From the cell containing the given text, extract its center point as [X, Y] coordinate. 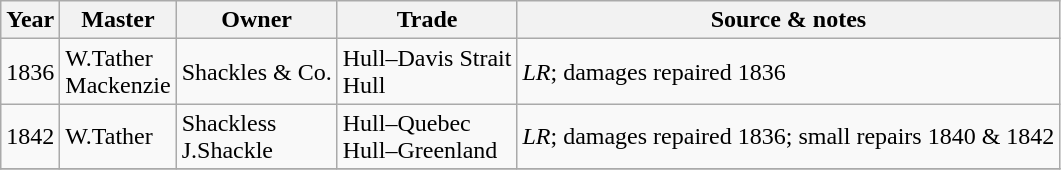
W.Tather [118, 136]
Source & notes [788, 20]
Master [118, 20]
ShacklessJ.Shackle [256, 136]
Owner [256, 20]
LR; damages repaired 1836 [788, 72]
LR; damages repaired 1836; small repairs 1840 & 1842 [788, 136]
Year [30, 20]
Trade [427, 20]
Hull–QuebecHull–Greenland [427, 136]
Shackles & Co. [256, 72]
1842 [30, 136]
Hull–Davis StraitHull [427, 72]
1836 [30, 72]
W.TatherMackenzie [118, 72]
